Extract the (x, y) coordinate from the center of the cell holding the provided text.  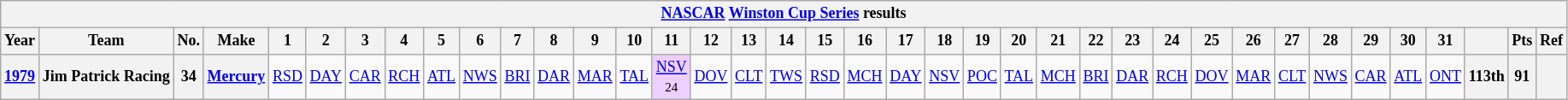
15 (825, 41)
Jim Patrick Racing (106, 77)
22 (1095, 41)
12 (711, 41)
14 (786, 41)
ONT (1446, 77)
5 (442, 41)
29 (1371, 41)
25 (1212, 41)
Make (236, 41)
7 (518, 41)
27 (1292, 41)
13 (749, 41)
NSV (945, 77)
21 (1058, 41)
Ref (1552, 41)
4 (404, 41)
31 (1446, 41)
TWS (786, 77)
30 (1408, 41)
NASCAR Winston Cup Series results (784, 14)
2 (326, 41)
POC (983, 77)
10 (634, 41)
1 (288, 41)
Year (21, 41)
20 (1019, 41)
26 (1254, 41)
Pts (1523, 41)
28 (1331, 41)
91 (1523, 77)
113th (1487, 77)
No. (188, 41)
8 (554, 41)
11 (672, 41)
34 (188, 77)
1979 (21, 77)
17 (906, 41)
9 (595, 41)
23 (1133, 41)
16 (865, 41)
3 (365, 41)
Team (106, 41)
24 (1172, 41)
19 (983, 41)
18 (945, 41)
Mercury (236, 77)
NSV24 (672, 77)
6 (480, 41)
